Locate the cell with the specified text and output its (X, Y) center coordinate. 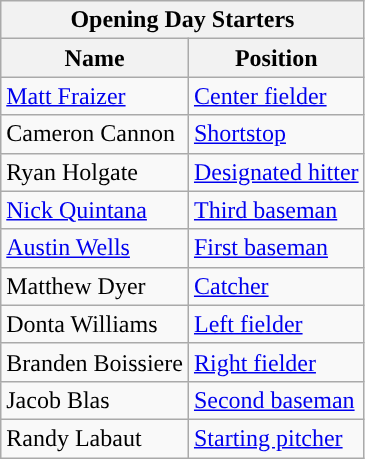
Second baseman (276, 400)
Right fielder (276, 362)
Position (276, 58)
Shortstop (276, 134)
Starting pitcher (276, 438)
Left fielder (276, 324)
Matthew Dyer (95, 286)
Third baseman (276, 210)
Center fielder (276, 96)
Opening Day Starters (182, 20)
Branden Boissiere (95, 362)
Jacob Blas (95, 400)
Ryan Holgate (95, 172)
Catcher (276, 286)
Donta Williams (95, 324)
First baseman (276, 248)
Randy Labaut (95, 438)
Matt Fraizer (95, 96)
Name (95, 58)
Austin Wells (95, 248)
Designated hitter (276, 172)
Cameron Cannon (95, 134)
Nick Quintana (95, 210)
